Find where the given text appears and provide that cell's center as (x, y) coordinate. 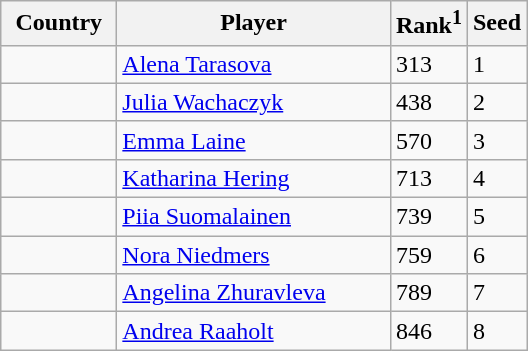
4 (496, 178)
Katharina Hering (254, 178)
3 (496, 140)
8 (496, 331)
7 (496, 293)
789 (428, 293)
Andrea Raaholt (254, 331)
570 (428, 140)
438 (428, 102)
Country (59, 24)
Alena Tarasova (254, 64)
313 (428, 64)
Angelina Zhuravleva (254, 293)
Julia Wachaczyk (254, 102)
Seed (496, 24)
Player (254, 24)
Rank1 (428, 24)
739 (428, 217)
713 (428, 178)
759 (428, 255)
6 (496, 255)
Nora Niedmers (254, 255)
5 (496, 217)
846 (428, 331)
Emma Laine (254, 140)
1 (496, 64)
Piia Suomalainen (254, 217)
2 (496, 102)
